Identify which cell holds the provided text, then report its (X, Y) central coordinate. 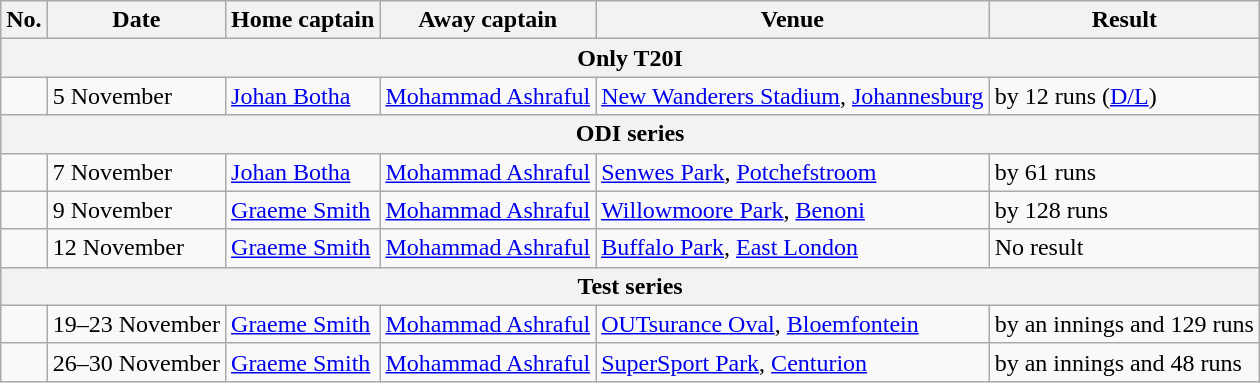
Test series (630, 286)
by an innings and 48 runs (1124, 362)
Home captain (303, 20)
9 November (136, 210)
Away captain (488, 20)
19–23 November (136, 324)
Result (1124, 20)
5 November (136, 96)
12 November (136, 248)
Only T20I (630, 58)
Date (136, 20)
by an innings and 129 runs (1124, 324)
SuperSport Park, Centurion (793, 362)
Senwes Park, Potchefstroom (793, 172)
OUTsurance Oval, Bloemfontein (793, 324)
Venue (793, 20)
by 12 runs (D/L) (1124, 96)
by 61 runs (1124, 172)
Willowmoore Park, Benoni (793, 210)
7 November (136, 172)
No result (1124, 248)
Buffalo Park, East London (793, 248)
by 128 runs (1124, 210)
No. (24, 20)
New Wanderers Stadium, Johannesburg (793, 96)
ODI series (630, 134)
26–30 November (136, 362)
